Output the [x, y] coordinate of the center of the cell containing the given text.  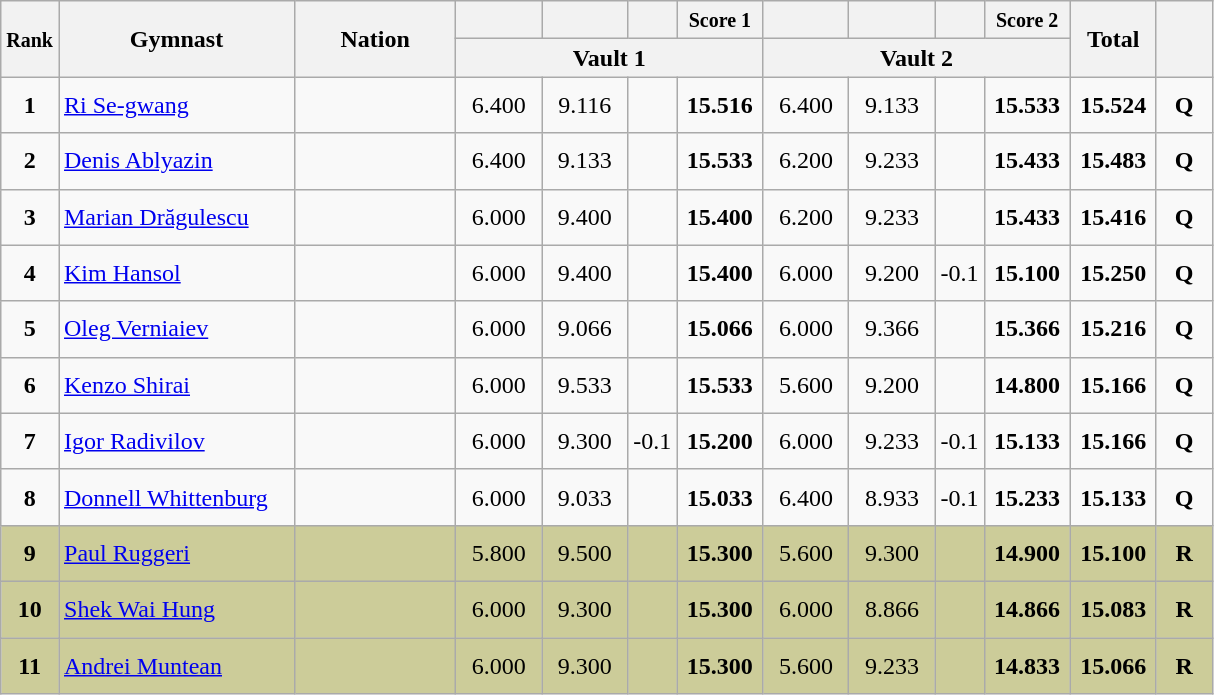
14.900 [1027, 553]
Igor Radivilov [176, 441]
Andrei Muntean [176, 666]
Rank [30, 39]
4 [30, 273]
Vault 2 [916, 58]
3 [30, 217]
15.216 [1113, 329]
Paul Ruggeri [176, 553]
Kim Hansol [176, 273]
8.866 [892, 609]
15.483 [1113, 161]
14.800 [1027, 385]
15.516 [720, 105]
7 [30, 441]
Shek Wai Hung [176, 609]
6 [30, 385]
Donnell Whittenburg [176, 497]
Marian Drăgulescu [176, 217]
1 [30, 105]
8 [30, 497]
15.366 [1027, 329]
10 [30, 609]
2 [30, 161]
15.200 [720, 441]
Ri Se-gwang [176, 105]
15.233 [1027, 497]
14.833 [1027, 666]
5 [30, 329]
Score 1 [720, 20]
9.366 [892, 329]
9.533 [585, 385]
9 [30, 553]
Kenzo Shirai [176, 385]
9.500 [585, 553]
11 [30, 666]
15.416 [1113, 217]
14.866 [1027, 609]
9.033 [585, 497]
Oleg Verniaiev [176, 329]
8.933 [892, 497]
Vault 1 [610, 58]
5.800 [499, 553]
15.524 [1113, 105]
Denis Ablyazin [176, 161]
Gymnast [176, 39]
Score 2 [1027, 20]
9.116 [585, 105]
Nation [376, 39]
Total [1113, 39]
15.033 [720, 497]
15.083 [1113, 609]
9.066 [585, 329]
15.250 [1113, 273]
